Provide the [X, Y] coordinate of the cell's center where the given text is located.  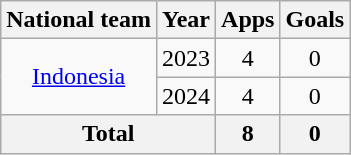
Indonesia [79, 77]
Apps [248, 20]
National team [79, 20]
Year [186, 20]
Total [108, 134]
8 [248, 134]
2023 [186, 58]
2024 [186, 96]
Goals [315, 20]
